Detect which cell encompasses the target text, then output its (X, Y) center coordinate. 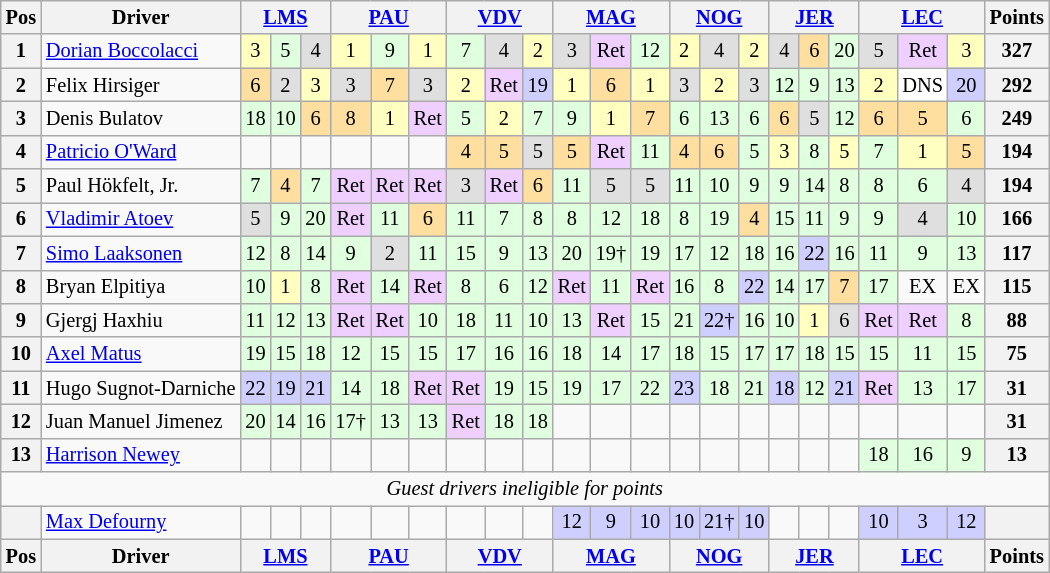
117 (1017, 253)
249 (1017, 118)
DNS (922, 85)
Bryan Elpitiya (140, 287)
166 (1017, 219)
Denis Bulatov (140, 118)
292 (1017, 85)
23 (684, 388)
88 (1017, 320)
327 (1017, 51)
Axel Matus (140, 354)
17† (351, 421)
Hugo Sugnot-Darniche (140, 388)
Max Defourny (140, 522)
Vladimir Atoev (140, 219)
Paul Hökfelt, Jr. (140, 186)
19† (611, 253)
75 (1017, 354)
Harrison Newey (140, 455)
Juan Manuel Jimenez (140, 421)
Felix Hirsiger (140, 85)
21† (719, 522)
Patricio O'Ward (140, 152)
115 (1017, 287)
Dorian Boccolacci (140, 51)
Guest drivers ineligible for points (525, 489)
Gjergj Haxhiu (140, 320)
Simo Laaksonen (140, 253)
22† (719, 320)
